Find where the given text appears and provide that cell's center as [x, y] coordinate. 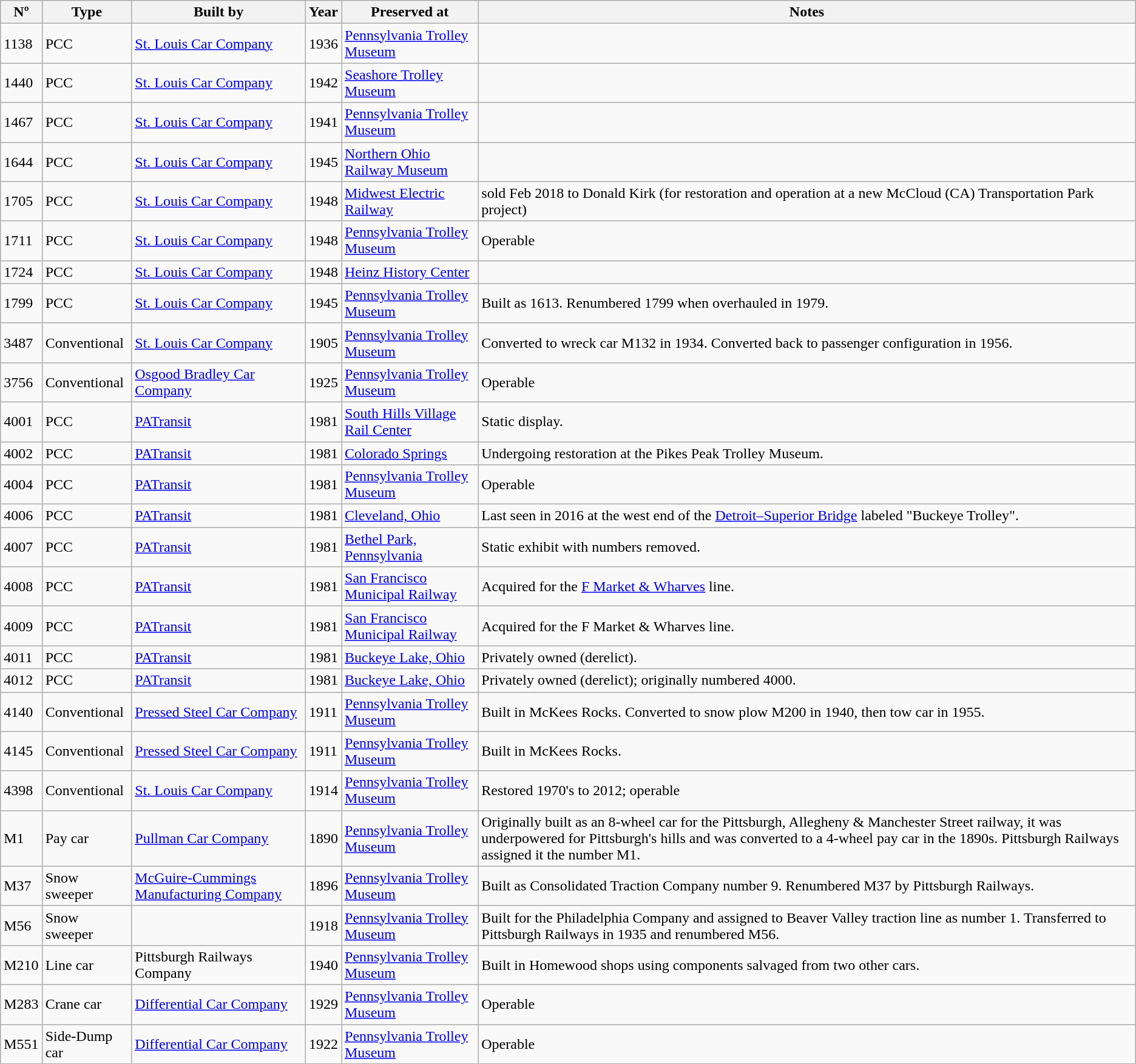
3487 [21, 342]
sold Feb 2018 to Donald Kirk (for restoration and operation at a new McCloud (CA) Transportation Park project) [807, 202]
1925 [323, 382]
Midwest Electric Railway [409, 202]
Built as Consolidated Traction Company number 9. Renumbered M37 by Pittsburgh Railways. [807, 886]
4001 [21, 421]
Cleveland, Ohio [409, 516]
4002 [21, 453]
1914 [323, 790]
Crane car [87, 1004]
Built in Homewood shops using components salvaged from two other cars. [807, 965]
1644 [21, 161]
Osgood Bradley Car Company [218, 382]
4012 [21, 680]
Preserved at [409, 12]
McGuire-Cummings Manufacturing Company [218, 886]
M551 [21, 1044]
Static exhibit with numbers removed. [807, 547]
1918 [323, 925]
Last seen in 2016 at the west end of the Detroit–Superior Bridge labeled "Buckeye Trolley". [807, 516]
Privately owned (derelict); originally numbered 4000. [807, 680]
Notes [807, 12]
Restored 1970's to 2012; operable [807, 790]
South Hills Village Rail Center [409, 421]
1940 [323, 965]
Heinz History Center [409, 272]
1936 [323, 44]
4145 [21, 751]
M56 [21, 925]
4004 [21, 484]
4009 [21, 626]
Side-Dump car [87, 1044]
Static display. [807, 421]
3756 [21, 382]
M37 [21, 886]
1467 [21, 123]
Bethel Park, Pennsylvania [409, 547]
Line car [87, 965]
Built in McKees Rocks. Converted to snow plow M200 in 1940, then tow car in 1955. [807, 711]
Type [87, 12]
Northern Ohio Railway Museum [409, 161]
4398 [21, 790]
M1 [21, 838]
Pullman Car Company [218, 838]
Converted to wreck car M132 in 1934. Converted back to passenger configuration in 1956. [807, 342]
1440 [21, 83]
1711 [21, 240]
Seashore Trolley Museum [409, 83]
Nº [21, 12]
Built as 1613. Renumbered 1799 when overhauled in 1979. [807, 303]
Colorado Springs [409, 453]
M283 [21, 1004]
1890 [323, 838]
4007 [21, 547]
Undergoing restoration at the Pikes Peak Trolley Museum. [807, 453]
Year [323, 12]
1799 [21, 303]
Privately owned (derelict). [807, 657]
1138 [21, 44]
Built in McKees Rocks. [807, 751]
4008 [21, 586]
1922 [323, 1044]
1942 [323, 83]
1705 [21, 202]
Pay car [87, 838]
Built by [218, 12]
4006 [21, 516]
4011 [21, 657]
1929 [323, 1004]
Pittsburgh Railways Company [218, 965]
1941 [323, 123]
M210 [21, 965]
1905 [323, 342]
1896 [323, 886]
4140 [21, 711]
1724 [21, 272]
